Output the [x, y] coordinate of the center of the cell containing the given text.  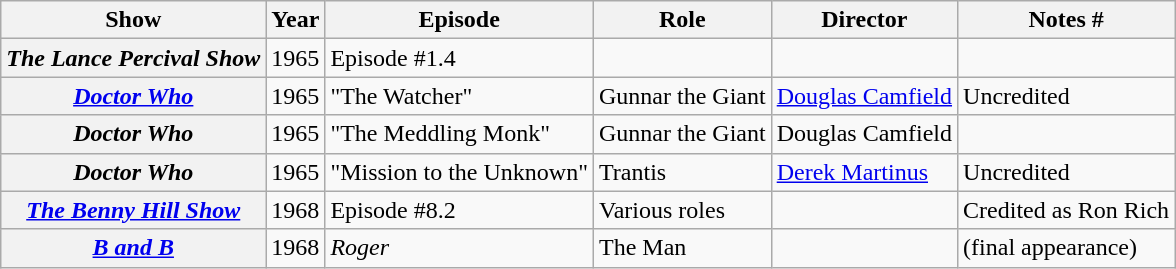
Episode #1.4 [460, 58]
Various roles [683, 210]
B and B [134, 248]
The Benny Hill Show [134, 210]
"The Watcher" [460, 96]
Episode [460, 20]
The Lance Percival Show [134, 58]
"Mission to the Unknown" [460, 172]
Director [864, 20]
Show [134, 20]
(final appearance) [1066, 248]
Credited as Ron Rich [1066, 210]
The Man [683, 248]
Year [296, 20]
Notes # [1066, 20]
Trantis [683, 172]
"The Meddling Monk" [460, 134]
Roger [460, 248]
Derek Martinus [864, 172]
Role [683, 20]
Episode #8.2 [460, 210]
